Capture the cell that displays the provided text and extract its [X, Y] central coordinate. 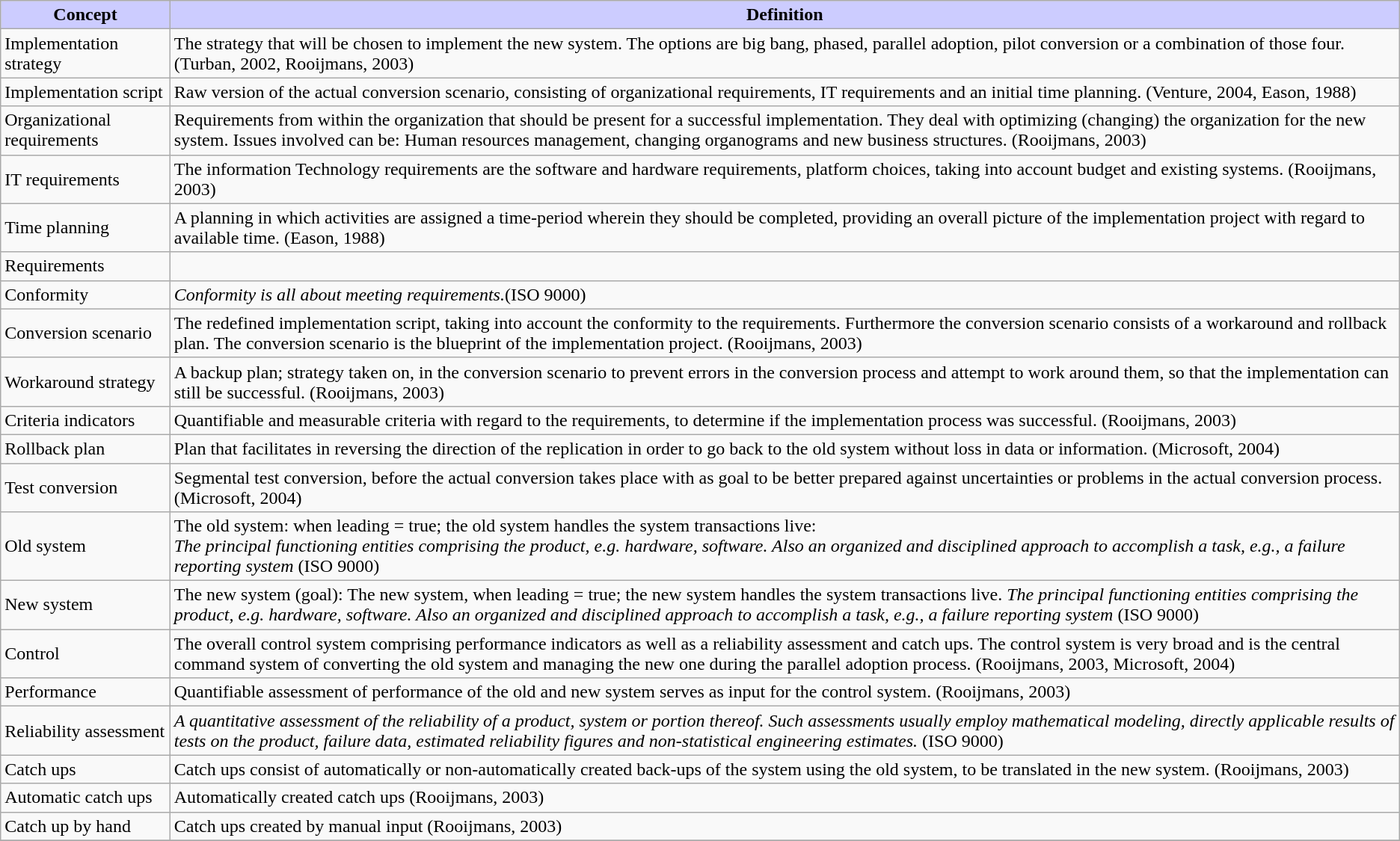
Implementation script [85, 92]
Implementation strategy [85, 54]
Requirements [85, 266]
Criteria indicators [85, 420]
Conformity is all about meeting requirements.(ISO 9000) [785, 295]
Performance [85, 692]
Catch ups created by manual input (Rooijmans, 2003) [785, 826]
Automatic catch ups [85, 798]
Catch ups [85, 769]
Old system [85, 546]
Concept [85, 15]
Control [85, 653]
Reliability assessment [85, 731]
Quantifiable and measurable criteria with regard to the requirements, to determine if the implementation process was successful. (Rooijmans, 2003) [785, 420]
Conversion scenario [85, 333]
Quantifiable assessment of performance of the old and new system serves as input for the control system. (Rooijmans, 2003) [785, 692]
Rollback plan [85, 449]
Workaround strategy [85, 381]
Test conversion [85, 487]
IT requirements [85, 179]
Automatically created catch ups (Rooijmans, 2003) [785, 798]
Time planning [85, 227]
New system [85, 606]
Catch up by hand [85, 826]
Organizational requirements [85, 130]
Definition [785, 15]
Conformity [85, 295]
